Identify which cell holds the provided text, then report its (x, y) central coordinate. 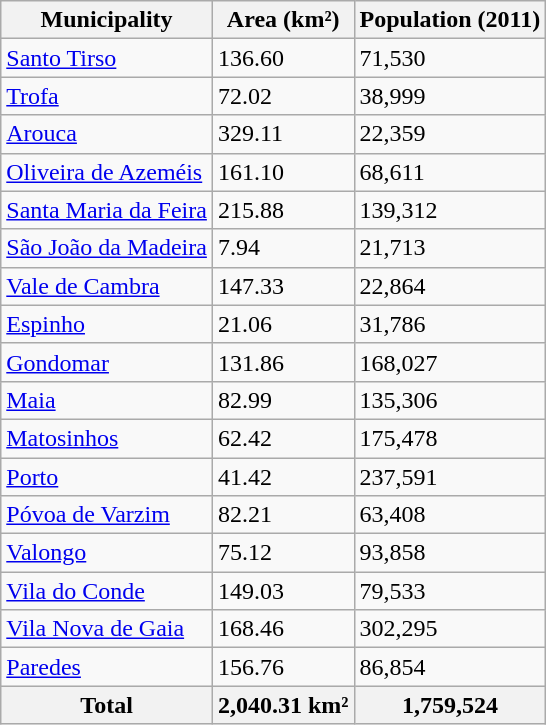
79,533 (450, 591)
31,786 (450, 324)
41.42 (283, 477)
Maia (107, 400)
168,027 (450, 362)
Porto (107, 477)
Valongo (107, 553)
168.46 (283, 629)
Oliveira de Azeméis (107, 172)
156.76 (283, 667)
149.03 (283, 591)
22,359 (450, 134)
38,999 (450, 96)
68,611 (450, 172)
Vila Nova de Gaia (107, 629)
161.10 (283, 172)
Vila do Conde (107, 591)
135,306 (450, 400)
Vale de Cambra (107, 286)
Gondomar (107, 362)
Total (107, 705)
Municipality (107, 20)
71,530 (450, 58)
147.33 (283, 286)
75.12 (283, 553)
72.02 (283, 96)
302,295 (450, 629)
Arouca (107, 134)
21.06 (283, 324)
7.94 (283, 248)
62.42 (283, 438)
21,713 (450, 248)
Santa Maria da Feira (107, 210)
Trofa (107, 96)
Espinho (107, 324)
Paredes (107, 667)
Population (2011) (450, 20)
139,312 (450, 210)
Matosinhos (107, 438)
86,854 (450, 667)
82.21 (283, 515)
Santo Tirso (107, 58)
93,858 (450, 553)
Póvoa de Varzim (107, 515)
Area (km²) (283, 20)
175,478 (450, 438)
329.11 (283, 134)
1,759,524 (450, 705)
136.60 (283, 58)
São João da Madeira (107, 248)
215.88 (283, 210)
237,591 (450, 477)
2,040.31 km² (283, 705)
22,864 (450, 286)
63,408 (450, 515)
131.86 (283, 362)
82.99 (283, 400)
